Find where the given text appears and provide that cell's center as (X, Y) coordinate. 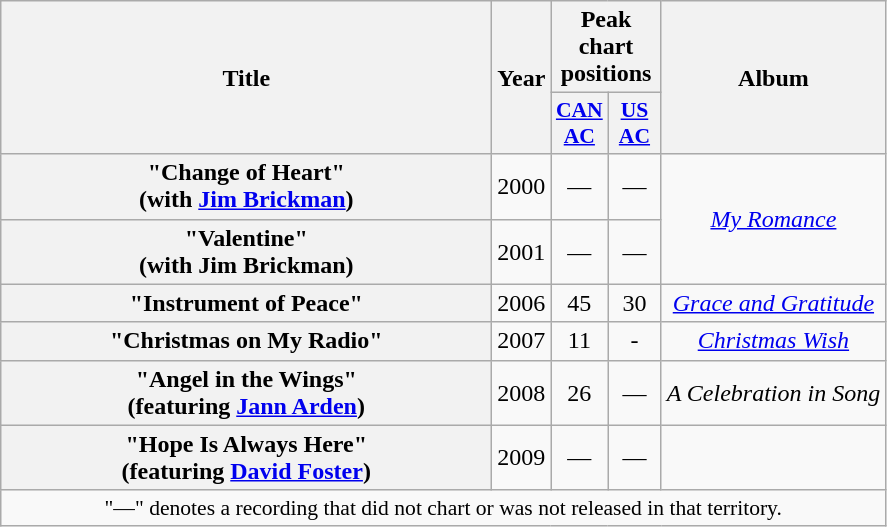
Album (774, 78)
My Romance (774, 219)
Christmas Wish (774, 341)
"Instrument of Peace" (246, 303)
2007 (522, 341)
"Valentine"(with Jim Brickman) (246, 252)
USAC (634, 124)
- (634, 341)
2001 (522, 252)
"Angel in the Wings"(featuring Jann Arden) (246, 392)
45 (580, 303)
CAN AC (580, 124)
Title (246, 78)
26 (580, 392)
Year (522, 78)
11 (580, 341)
2009 (522, 458)
"—" denotes a recording that did not chart or was not released in that territory. (444, 508)
30 (634, 303)
Grace and Gratitude (774, 303)
2006 (522, 303)
Peak chart positions (606, 47)
2000 (522, 186)
"Hope Is Always Here"(featuring David Foster) (246, 458)
"Change of Heart"(with Jim Brickman) (246, 186)
A Celebration in Song (774, 392)
2008 (522, 392)
"Christmas on My Radio" (246, 341)
